Locate the cell with the specified text and output its (x, y) center coordinate. 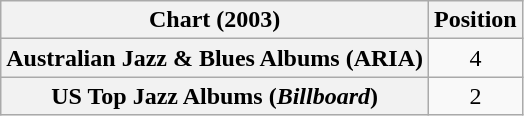
Australian Jazz & Blues Albums (ARIA) (215, 58)
Chart (2003) (215, 20)
4 (476, 58)
2 (476, 96)
US Top Jazz Albums (Billboard) (215, 96)
Position (476, 20)
